Determine the [x, y] coordinate at the center of the cell enclosing the given text.  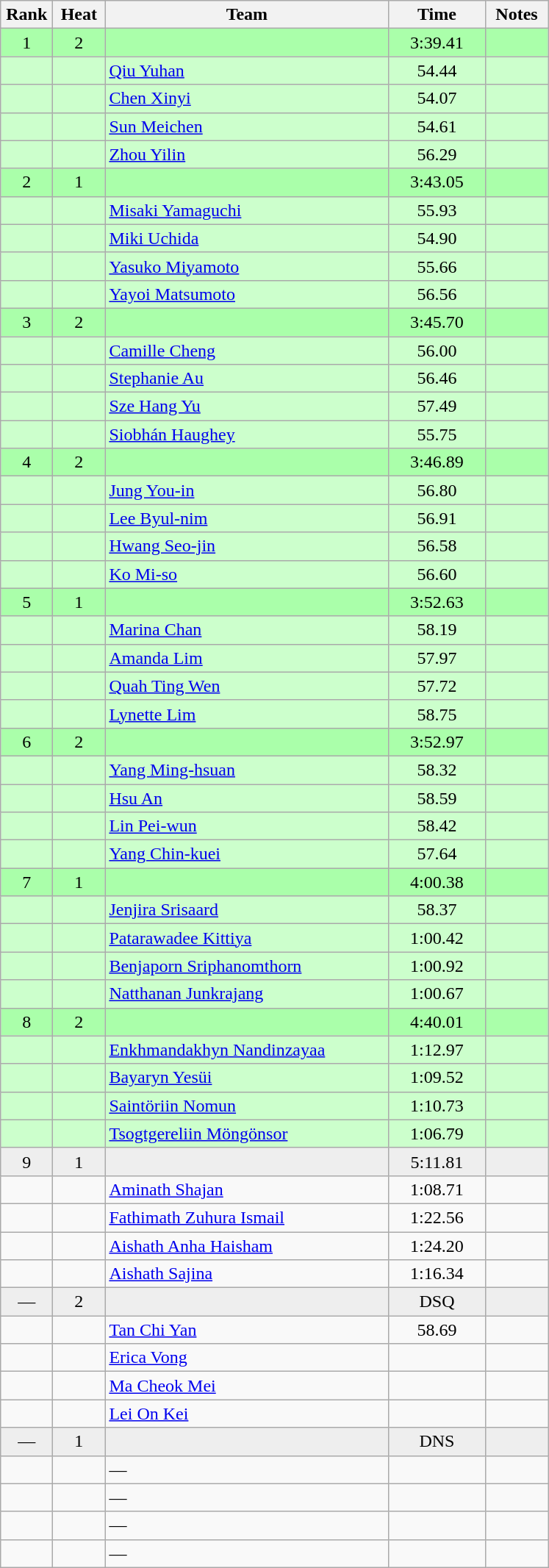
Marina Chan [247, 630]
1:09.52 [437, 1078]
Stephanie Au [247, 379]
Fathimath Zuhura Ismail [247, 1217]
Patarawadee Kittiya [247, 938]
Aishath Sajina [247, 1274]
Yang Chin-kuei [247, 854]
54.44 [437, 71]
56.58 [437, 546]
6 [26, 742]
Ko Mi-so [247, 574]
5:11.81 [437, 1161]
Lynette Lim [247, 714]
56.80 [437, 490]
1:24.20 [437, 1246]
Siobhán Haughey [247, 434]
Aishath Anha Haisham [247, 1246]
Misaki Yamaguchi [247, 210]
1:22.56 [437, 1217]
1:00.92 [437, 966]
DSQ [437, 1302]
54.61 [437, 126]
1:06.79 [437, 1134]
56.60 [437, 574]
Saintöriin Nomun [247, 1106]
Notes [517, 15]
56.29 [437, 154]
Time [437, 15]
7 [26, 882]
58.32 [437, 770]
Enkhmandakhyn Nandinzayaa [247, 1050]
3:43.05 [437, 182]
3:45.70 [437, 322]
Yasuko Miyamoto [247, 266]
Qiu Yuhan [247, 71]
55.93 [437, 210]
1:10.73 [437, 1106]
55.75 [437, 434]
Rank [26, 15]
57.72 [437, 686]
57.64 [437, 854]
Yang Ming-hsuan [247, 770]
1:08.71 [437, 1189]
58.19 [437, 630]
Benjaporn Sriphanomthorn [247, 966]
56.56 [437, 294]
57.97 [437, 658]
3 [26, 322]
Team [247, 15]
58.75 [437, 714]
Sun Meichen [247, 126]
Ma Cheok Mei [247, 1386]
3:52.97 [437, 742]
8 [26, 1022]
Heat [79, 15]
DNS [437, 1442]
57.49 [437, 407]
58.37 [437, 910]
Jung You-in [247, 490]
Quah Ting Wen [247, 686]
54.07 [437, 99]
Hsu An [247, 798]
58.69 [437, 1330]
Lin Pei-wun [247, 826]
1:00.42 [437, 938]
Aminath Shajan [247, 1189]
Hwang Seo-jin [247, 546]
Yayoi Matsumoto [247, 294]
Zhou Yilin [247, 154]
54.90 [437, 238]
56.91 [437, 518]
Amanda Lim [247, 658]
Jenjira Srisaard [247, 910]
58.59 [437, 798]
Natthanan Junkrajang [247, 994]
55.66 [437, 266]
Lee Byul-nim [247, 518]
Miki Uchida [247, 238]
3:46.89 [437, 462]
9 [26, 1161]
Lei On Kei [247, 1414]
4:40.01 [437, 1022]
4 [26, 462]
Tsogtgereliin Möngönsor [247, 1134]
Bayaryn Yesüi [247, 1078]
Camille Cheng [247, 351]
Sze Hang Yu [247, 407]
3:52.63 [437, 602]
56.46 [437, 379]
58.42 [437, 826]
56.00 [437, 351]
Erica Vong [247, 1358]
1:12.97 [437, 1050]
1:16.34 [437, 1274]
5 [26, 602]
3:39.41 [437, 43]
Tan Chi Yan [247, 1330]
1:00.67 [437, 994]
4:00.38 [437, 882]
Chen Xinyi [247, 99]
